From the cell containing the given text, extract its center point as (x, y) coordinate. 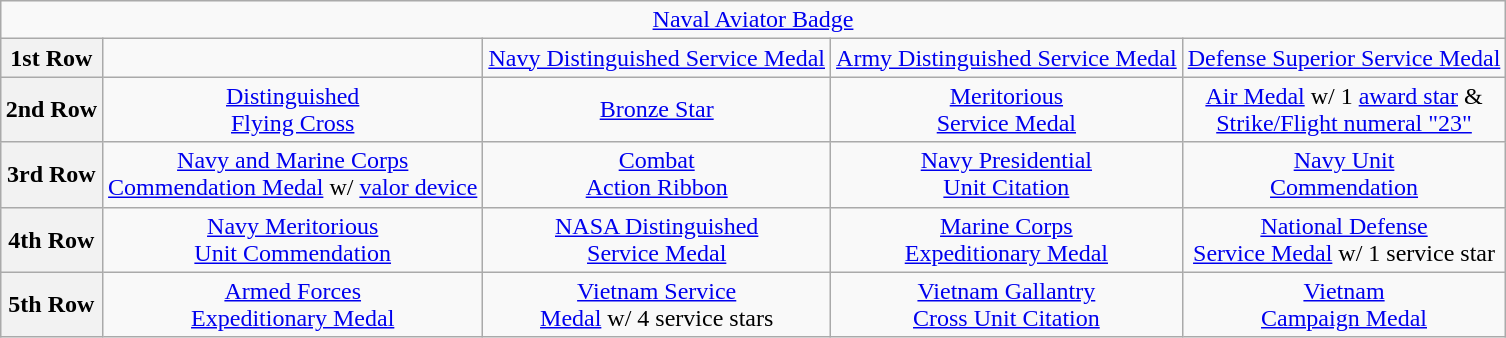
2nd Row (51, 110)
3rd Row (51, 174)
Navy Distinguished Service Medal (657, 58)
Naval Aviator Badge (753, 20)
National Defense Service Medal w/ 1 service star (1344, 240)
4th Row (51, 240)
Army Distinguished Service Medal (1007, 58)
Vietnam Gallantry Cross Unit Citation (1007, 304)
Combat Action Ribbon (657, 174)
Navy Unit Commendation (1344, 174)
Navy and Marine Corps Commendation Medal w/ valor device (293, 174)
5th Row (51, 304)
Navy Presidential Unit Citation (1007, 174)
Distinguished Flying Cross (293, 110)
Vietnam Campaign Medal (1344, 304)
Bronze Star (657, 110)
Navy Meritorious Unit Commendation (293, 240)
1st Row (51, 58)
Marine Corps Expeditionary Medal (1007, 240)
NASA Distinguished Service Medal (657, 240)
Defense Superior Service Medal (1344, 58)
Vietnam Service Medal w/ 4 service stars (657, 304)
Air Medal w/ 1 award star & Strike/Flight numeral "23" (1344, 110)
Armed Forces Expeditionary Medal (293, 304)
Meritorious Service Medal (1007, 110)
